Find where the given text appears and provide that cell's center as (x, y) coordinate. 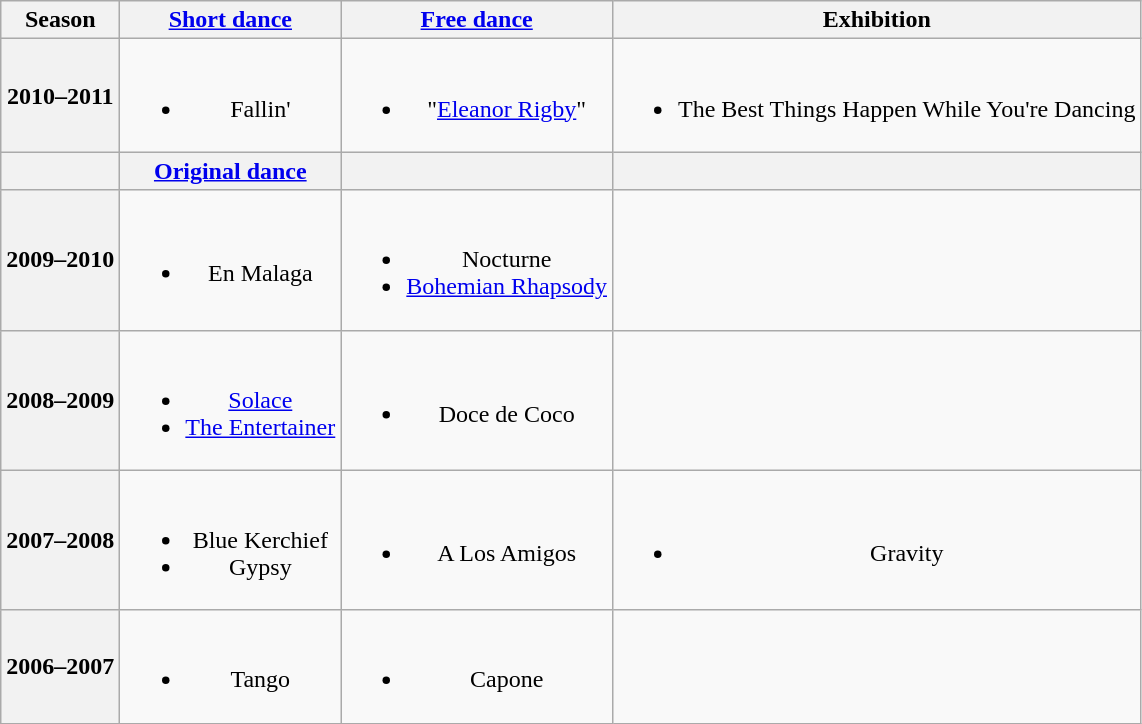
Fallin' (230, 96)
"Eleanor Rigby" (477, 96)
Nocturne Bohemian Rhapsody (477, 260)
Short dance (230, 20)
2008–2009 (60, 400)
2007–2008 (60, 540)
2006–2007 (60, 666)
Season (60, 20)
Capone (477, 666)
Gravity (877, 540)
En Malaga (230, 260)
Doce de Coco (477, 400)
2009–2010 (60, 260)
Free dance (477, 20)
2010–2011 (60, 96)
Blue Kerchief Gypsy (230, 540)
Original dance (230, 171)
Tango (230, 666)
Solace The Entertainer (230, 400)
A Los Amigos (477, 540)
Exhibition (877, 20)
The Best Things Happen While You're Dancing (877, 96)
